Pinpoint the cell where the given text exists, returning its (x, y) midpoint coordinate. 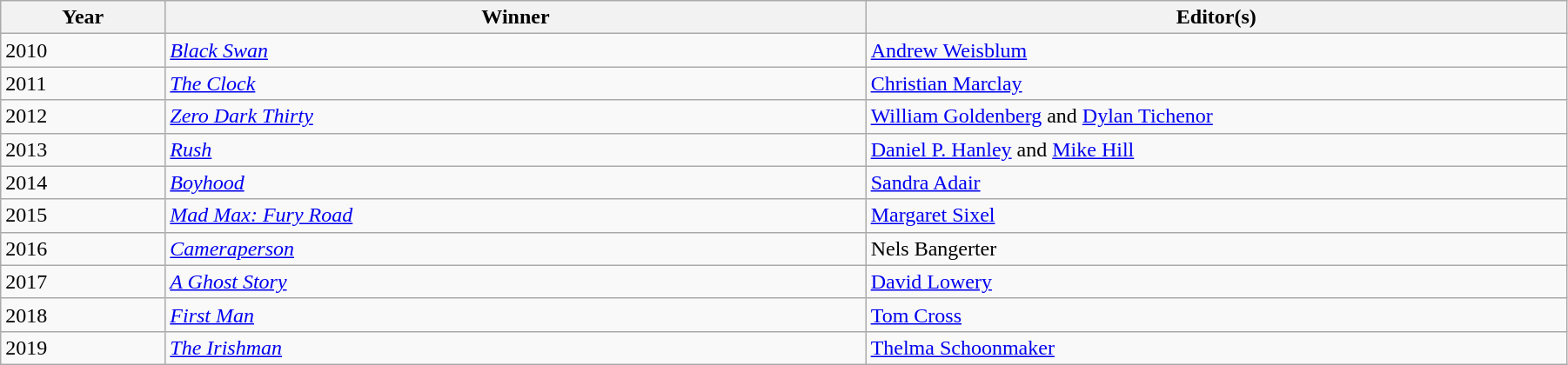
David Lowery (1216, 282)
Cameraperson (515, 249)
Mad Max: Fury Road (515, 216)
2019 (84, 348)
2017 (84, 282)
Tom Cross (1216, 315)
William Goldenberg and Dylan Tichenor (1216, 116)
First Man (515, 315)
Black Swan (515, 50)
Sandra Adair (1216, 182)
2010 (84, 50)
Editor(s) (1216, 17)
Andrew Weisblum (1216, 50)
2016 (84, 249)
Zero Dark Thirty (515, 116)
The Clock (515, 83)
2013 (84, 149)
Boyhood (515, 182)
Thelma Schoonmaker (1216, 348)
2014 (84, 182)
Daniel P. Hanley and Mike Hill (1216, 149)
The Irishman (515, 348)
Rush (515, 149)
2018 (84, 315)
2011 (84, 83)
Christian Marclay (1216, 83)
2012 (84, 116)
A Ghost Story (515, 282)
Margaret Sixel (1216, 216)
Winner (515, 17)
Year (84, 17)
Nels Bangerter (1216, 249)
2015 (84, 216)
